Detect which cell encompasses the target text, then output its (X, Y) center coordinate. 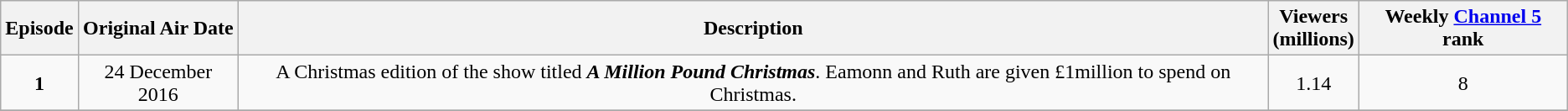
1.14 (1313, 82)
1 (39, 82)
Episode (39, 29)
8 (1462, 82)
Viewers(millions) (1313, 29)
Description (754, 29)
Weekly Channel 5 rank (1462, 29)
A Christmas edition of the show titled A Million Pound Christmas. Eamonn and Ruth are given £1million to spend on Christmas. (754, 82)
Original Air Date (157, 29)
24 December 2016 (157, 82)
